For the text-containing cell, return its midpoint in (x, y) coordinate format. 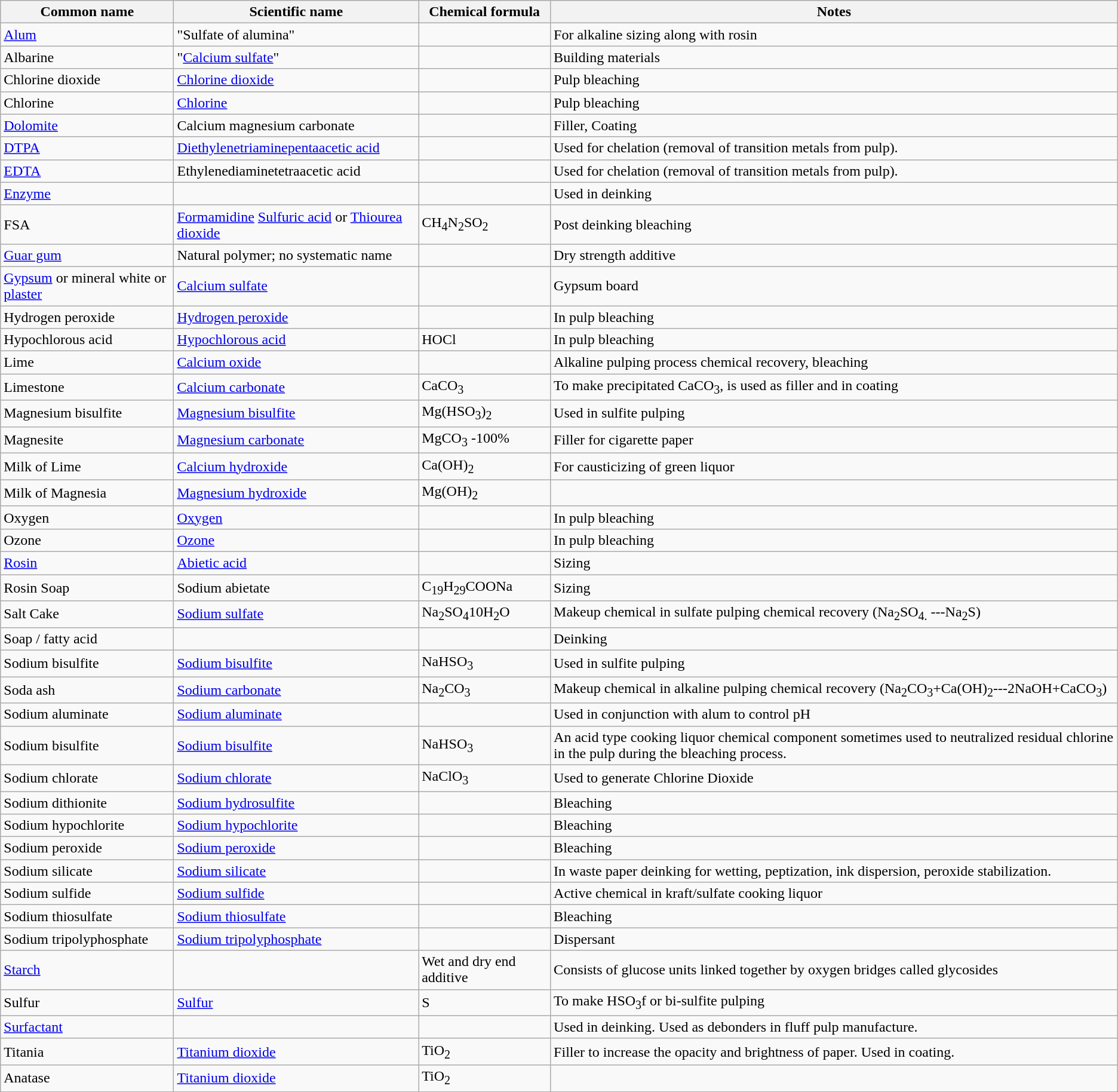
Starch (87, 970)
Guar gum (87, 255)
Magnesite (87, 440)
Dolomite (87, 125)
C19H29COONa (485, 588)
CH4N2SO2 (485, 225)
Lime (87, 363)
Na2CO3 (485, 690)
Rosin (87, 563)
Post deinking bleaching (834, 225)
CaCO3 (485, 387)
Ca(OH)2 (485, 467)
Soap / fatty acid (87, 639)
S (485, 1002)
Soda ash (87, 690)
Mg(HSO3)2 (485, 413)
Chemical formula (485, 12)
Sodium sulfate (296, 614)
Sodium carbonate (296, 690)
Na2SO410H2O (485, 614)
Used in deinking. Used as debonders in fluff pulp manufacture. (834, 1027)
For alkaline sizing along with rosin (834, 35)
FSA (87, 225)
Diethylenetriaminepentaacetic acid (296, 148)
Building materials (834, 57)
Gypsum board (834, 286)
Notes (834, 12)
Used in conjunction with alum to control pH (834, 714)
DTPA (87, 148)
Scientific name (296, 12)
Sodium hydrosulfite (296, 802)
Magnesium hydroxide (296, 493)
Alkaline pulping process chemical recovery, bleaching (834, 363)
Dry strength additive (834, 255)
HOCl (485, 340)
Formamidine Sulfuric acid or Thiourea dioxide (296, 225)
Makeup chemical in sulfate pulping chemical recovery (Na2SO4. ---Na2S) (834, 614)
Common name (87, 12)
Wet and dry end additive (485, 970)
Abietic acid (296, 563)
Mg(OH)2 (485, 493)
Enzyme (87, 194)
"Calcium sulfate" (296, 57)
Ethylenediaminetetraacetic acid (296, 171)
In waste paper deinking for wetting, peptization, ink dispersion, peroxide stabilization. (834, 871)
Limestone (87, 387)
Calcium sulfate (296, 286)
Anatase (87, 1078)
To make precipitated CaCO3, is used as filler and in coating (834, 387)
Filler, Coating (834, 125)
Salt Cake (87, 614)
MgCO3 -100% (485, 440)
Active chemical in kraft/sulfate cooking liquor (834, 894)
Filler for cigarette paper (834, 440)
Calcium hydroxide (296, 467)
Makeup chemical in alkaline pulping chemical recovery (Na2CO3+Ca(OH)2---2NaOH+CaCO3) (834, 690)
Sodium abietate (296, 588)
NaClO3 (485, 778)
Rosin Soap (87, 588)
Milk of Lime (87, 467)
EDTA (87, 171)
"Sulfate of alumina" (296, 35)
Used to generate Chlorine Dioxide (834, 778)
Deinking (834, 639)
Calcium carbonate (296, 387)
Calcium magnesium carbonate (296, 125)
Natural polymer; no systematic name (296, 255)
Dispersant (834, 939)
Gypsum or mineral white or plaster (87, 286)
For causticizing of green liquor (834, 467)
Used in deinking (834, 194)
Titania (87, 1051)
Sodium dithionite (87, 802)
Albarine (87, 57)
To make HSO3f or bi-sulfite pulping (834, 1002)
Consists of glucose units linked together by oxygen bridges called glycosides (834, 970)
Surfactant (87, 1027)
Magnesium carbonate (296, 440)
Milk of Magnesia (87, 493)
Alum (87, 35)
Calcium oxide (296, 363)
Filler to increase the opacity and brightness of paper. Used in coating. (834, 1051)
An acid type cooking liquor chemical component sometimes used to neutralized residual chlorine in the pulp during the bleaching process. (834, 746)
